Return the [X, Y] coordinate for the center point of the cell that contains the specified text.  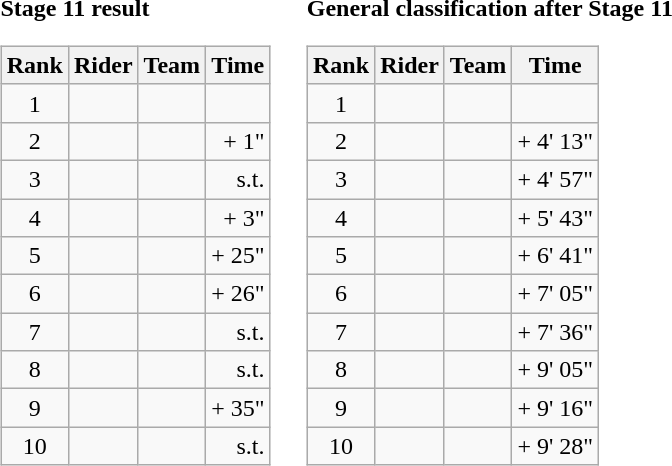
+ 9' 28" [556, 446]
+ 9' 16" [556, 408]
+ 26" [238, 294]
+ 25" [238, 256]
+ 1" [238, 141]
+ 5' 43" [556, 217]
+ 4' 57" [556, 179]
+ 9' 05" [556, 370]
+ 35" [238, 408]
+ 6' 41" [556, 256]
+ 7' 05" [556, 294]
+ 4' 13" [556, 141]
+ 3" [238, 217]
+ 7' 36" [556, 332]
